Return the [x, y] coordinate for the center point of the cell that contains the specified text.  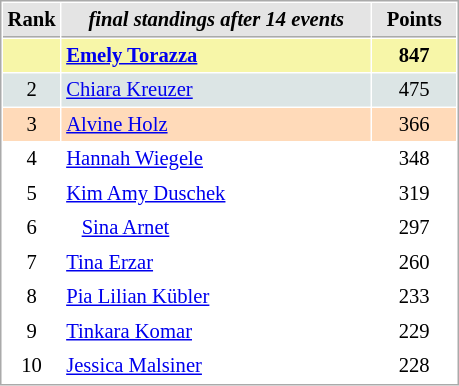
847 [414, 56]
229 [414, 332]
Jessica Malsiner [216, 366]
Emely Torazza [216, 56]
297 [414, 228]
319 [414, 194]
260 [414, 262]
Rank [32, 20]
233 [414, 296]
Chiara Kreuzer [216, 90]
Sina Arnet [216, 228]
7 [32, 262]
366 [414, 124]
4 [32, 158]
final standings after 14 events [216, 20]
Hannah Wiegele [216, 158]
Kim Amy Duschek [216, 194]
Tina Erzar [216, 262]
8 [32, 296]
5 [32, 194]
Tinkara Komar [216, 332]
2 [32, 90]
Alvine Holz [216, 124]
228 [414, 366]
475 [414, 90]
Pia Lilian Kübler [216, 296]
9 [32, 332]
3 [32, 124]
348 [414, 158]
10 [32, 366]
6 [32, 228]
Points [414, 20]
